Return [x, y] of the center of cell containing provided text 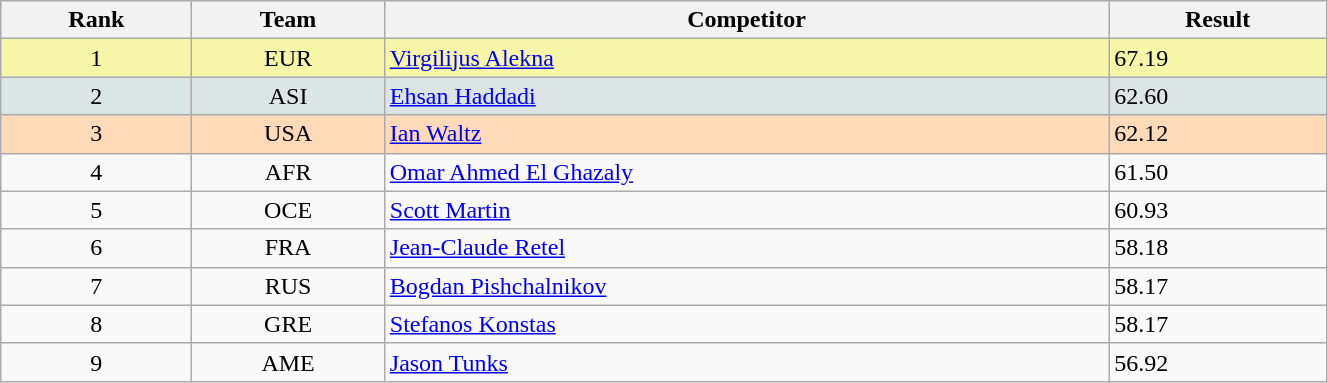
Competitor [746, 20]
62.60 [1218, 96]
Stefanos Konstas [746, 324]
7 [96, 286]
1 [96, 58]
AME [288, 362]
Omar Ahmed El Ghazaly [746, 172]
Jason Tunks [746, 362]
4 [96, 172]
Ian Waltz [746, 134]
3 [96, 134]
6 [96, 248]
FRA [288, 248]
Bogdan Pishchalnikov [746, 286]
Virgilijus Alekna [746, 58]
2 [96, 96]
Jean-Claude Retel [746, 248]
ASI [288, 96]
Team [288, 20]
Scott Martin [746, 210]
OCE [288, 210]
9 [96, 362]
RUS [288, 286]
56.92 [1218, 362]
62.12 [1218, 134]
8 [96, 324]
58.18 [1218, 248]
Rank [96, 20]
61.50 [1218, 172]
AFR [288, 172]
GRE [288, 324]
Result [1218, 20]
5 [96, 210]
67.19 [1218, 58]
Ehsan Haddadi [746, 96]
EUR [288, 58]
60.93 [1218, 210]
USA [288, 134]
